Detect which cell encompasses the target text, then output its [X, Y] center coordinate. 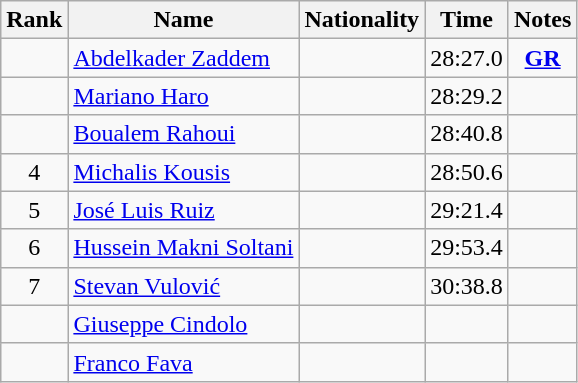
29:53.4 [467, 248]
Time [467, 20]
5 [34, 210]
29:21.4 [467, 210]
GR [542, 58]
Nationality [362, 20]
Mariano Haro [184, 96]
6 [34, 248]
28:50.6 [467, 172]
7 [34, 286]
Abdelkader Zaddem [184, 58]
Franco Fava [184, 362]
Hussein Makni Soltani [184, 248]
José Luis Ruiz [184, 210]
Michalis Kousis [184, 172]
Stevan Vulović [184, 286]
28:27.0 [467, 58]
28:40.8 [467, 134]
30:38.8 [467, 286]
Boualem Rahoui [184, 134]
Rank [34, 20]
Name [184, 20]
28:29.2 [467, 96]
Notes [542, 20]
Giuseppe Cindolo [184, 324]
4 [34, 172]
